Determine the (x, y) coordinate at the center of the cell enclosing the given text.  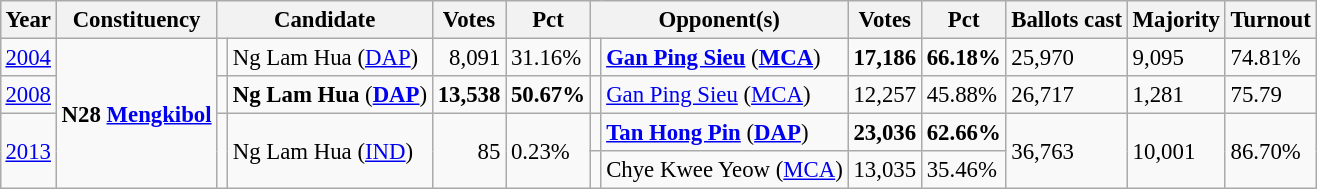
Chye Kwee Yeow (MCA) (724, 170)
75.79 (1270, 95)
Constituency (136, 20)
12,257 (884, 95)
Majority (1176, 20)
25,970 (1066, 57)
N28 Mengkibol (136, 113)
74.81% (1270, 57)
2004 (28, 57)
66.18% (964, 57)
62.66% (964, 133)
31.16% (548, 57)
23,036 (884, 133)
Turnout (1270, 20)
9,095 (1176, 57)
85 (468, 152)
2008 (28, 95)
0.23% (548, 152)
Ballots cast (1066, 20)
35.46% (964, 170)
Opponent(s) (719, 20)
13,035 (884, 170)
Candidate (324, 20)
26,717 (1066, 95)
86.70% (1270, 152)
1,281 (1176, 95)
2013 (28, 152)
50.67% (548, 95)
Tan Hong Pin (DAP) (724, 133)
13,538 (468, 95)
10,001 (1176, 152)
17,186 (884, 57)
36,763 (1066, 152)
45.88% (964, 95)
Year (28, 20)
8,091 (468, 57)
Ng Lam Hua (IND) (330, 152)
